Find where the given text appears and provide that cell's center as (X, Y) coordinate. 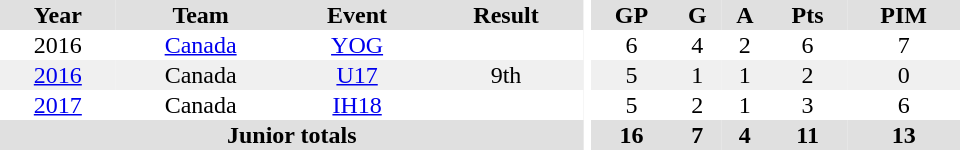
Result (506, 15)
9th (506, 75)
Junior totals (292, 135)
A (745, 15)
11 (808, 135)
0 (904, 75)
16 (631, 135)
Pts (808, 15)
13 (904, 135)
GP (631, 15)
IH18 (358, 105)
Year (58, 15)
YOG (358, 45)
2017 (58, 105)
Team (201, 15)
Event (358, 15)
3 (808, 105)
U17 (358, 75)
PIM (904, 15)
G (698, 15)
